Find where the given text appears and provide that cell's center as [X, Y] coordinate. 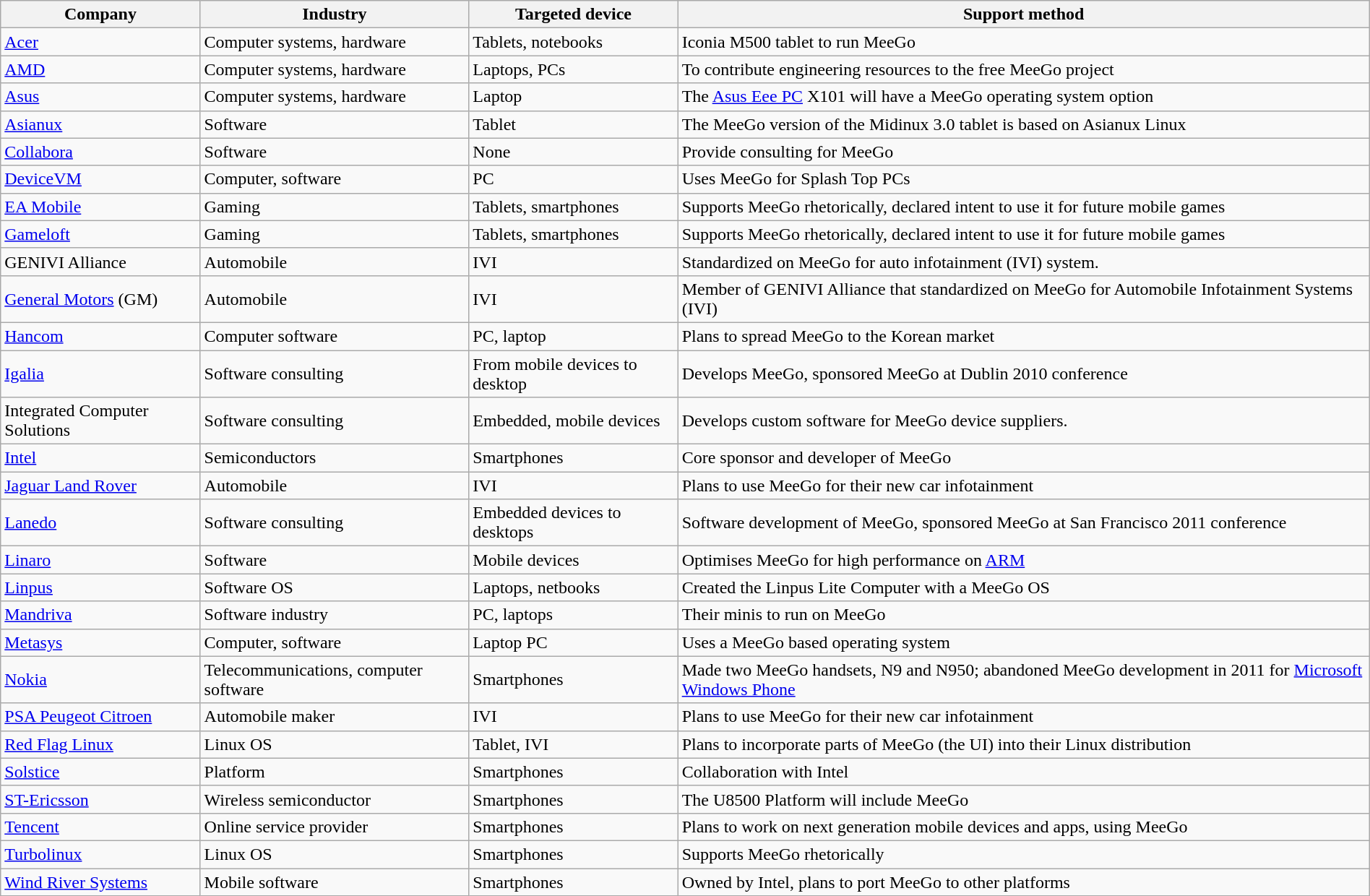
General Motors (GM) [100, 299]
Lanedo [100, 523]
Laptop [574, 97]
ST-Ericsson [100, 799]
Acer [100, 42]
Software industry [335, 615]
Nokia [100, 679]
Laptops, PCs [574, 69]
Tablets, notebooks [574, 42]
Tablet [574, 124]
Collabora [100, 152]
Made two MeeGo handsets, N9 and N950; abandoned MeeGo development in 2011 for Microsoft Windows Phone [1023, 679]
Collaboration with Intel [1023, 772]
Iconia M500 tablet to run MeeGo [1023, 42]
The U8500 Platform will include MeeGo [1023, 799]
Develops custom software for MeeGo device suppliers. [1023, 421]
Linpus [100, 587]
Integrated Computer Solutions [100, 421]
Their minis to run on MeeGo [1023, 615]
Telecommunications, computer software [335, 679]
Embedded, mobile devices [574, 421]
DeviceVM [100, 179]
Software development of MeeGo, sponsored MeeGo at San Francisco 2011 conference [1023, 523]
Solstice [100, 772]
Owned by Intel, plans to port MeeGo to other platforms [1023, 882]
None [574, 152]
Support method [1023, 14]
Wind River Systems [100, 882]
EA Mobile [100, 207]
PSA Peugeot Citroen [100, 717]
Computer software [335, 336]
Tencent [100, 827]
Company [100, 14]
Mandriva [100, 615]
Mobile software [335, 882]
Jaguar Land Rover [100, 486]
Plans to spread MeeGo to the Korean market [1023, 336]
Member of GENIVI Alliance that standardized on MeeGo for Automobile Infotainment Systems (IVI) [1023, 299]
To contribute engineering resources to the free MeeGo project [1023, 69]
GENIVI Alliance [100, 262]
Online service provider [335, 827]
Asus [100, 97]
PC [574, 179]
Automobile maker [335, 717]
PC, laptop [574, 336]
Supports MeeGo rhetorically [1023, 854]
Uses a MeeGo based operating system [1023, 642]
Software OS [335, 587]
Industry [335, 14]
Semiconductors [335, 458]
Laptop PC [574, 642]
Turbolinux [100, 854]
Embedded devices to desktops [574, 523]
Metasys [100, 642]
Hancom [100, 336]
Targeted device [574, 14]
Asianux [100, 124]
Mobile devices [574, 560]
The Asus Eee PC X101 will have a MeeGo operating system option [1023, 97]
AMD [100, 69]
Develops MeeGo, sponsored MeeGo at Dublin 2010 conference [1023, 373]
Wireless semiconductor [335, 799]
Provide consulting for MeeGo [1023, 152]
Igalia [100, 373]
Plans to work on next generation mobile devices and apps, using MeeGo [1023, 827]
Platform [335, 772]
From mobile devices to desktop [574, 373]
The MeeGo version of the Midinux 3.0 tablet is based on Asianux Linux [1023, 124]
Plans to incorporate parts of MeeGo (the UI) into their Linux distribution [1023, 744]
Red Flag Linux [100, 744]
Intel [100, 458]
Tablet, IVI [574, 744]
Standardized on MeeGo for auto infotainment (IVI) system. [1023, 262]
Uses MeeGo for Splash Top PCs [1023, 179]
Created the Linpus Lite Computer with a MeeGo OS [1023, 587]
Optimises MeeGo for high performance on ARM [1023, 560]
Gameloft [100, 234]
Laptops, netbooks [574, 587]
PC, laptops [574, 615]
Core sponsor and developer of MeeGo [1023, 458]
Linaro [100, 560]
